Scan for the cell matching the given text and deliver its (X, Y) coordinate at center. 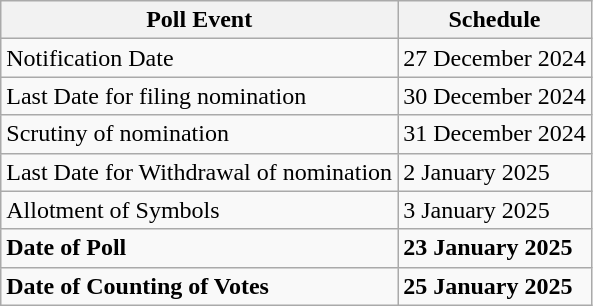
Date of Counting of Votes (200, 286)
3 January 2025 (495, 210)
Notification Date (200, 58)
30 December 2024 (495, 96)
31 December 2024 (495, 134)
Last Date for filing nomination (200, 96)
25 January 2025 (495, 286)
Last Date for Withdrawal of nomination (200, 172)
Allotment of Symbols (200, 210)
2 January 2025 (495, 172)
Schedule (495, 20)
27 December 2024 (495, 58)
23 January 2025 (495, 248)
Date of Poll (200, 248)
Scrutiny of nomination (200, 134)
Poll Event (200, 20)
